Return (x, y) of the center of cell containing provided text 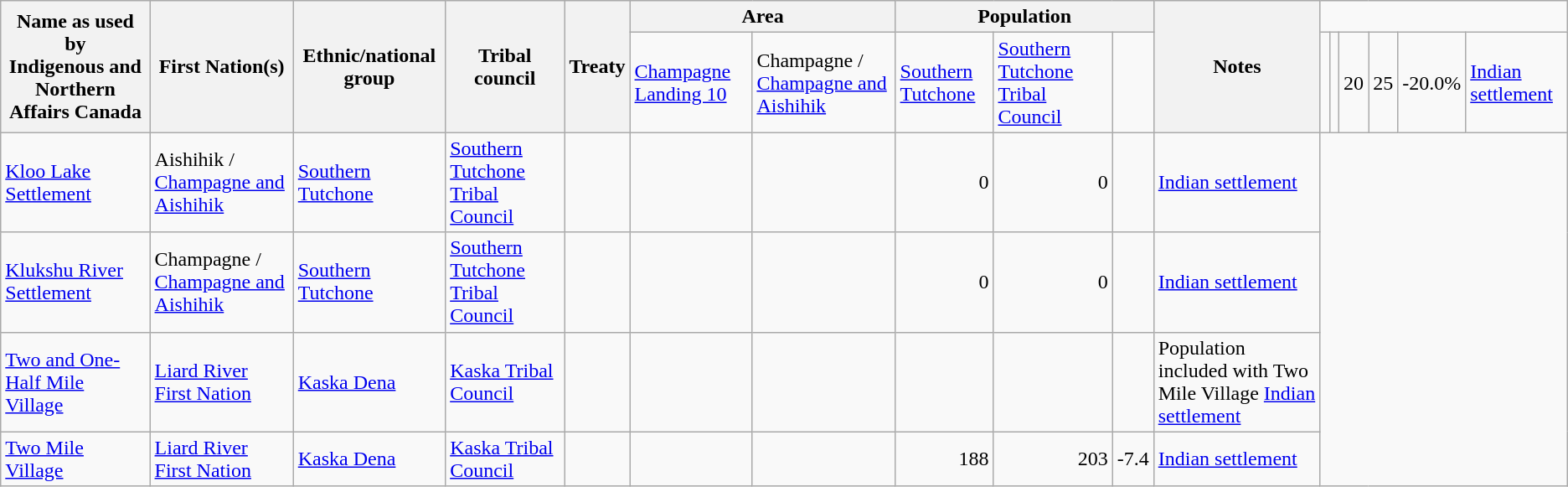
Tribal council (505, 67)
Klukshu River Settlement (75, 282)
Population (1024, 17)
Aishihik / Champagne and Aishihik (221, 183)
20 (1354, 82)
Notes (1236, 67)
Name as used byIndigenous and Northern Affairs Canada (75, 67)
203 (1053, 459)
Area (762, 17)
Population included with Two Mile Village Indian settlement (1236, 382)
First Nation(s) (221, 67)
Two Mile Village (75, 459)
Kloo Lake Settlement (75, 183)
Ethnic/national group (369, 67)
188 (945, 459)
Champagne Landing 10 (691, 82)
-7.4 (1132, 459)
Two and One-Half Mile Village (75, 382)
Treaty (597, 67)
-20.0% (1432, 82)
25 (1384, 82)
